Find where the given text appears and provide that cell's center as [x, y] coordinate. 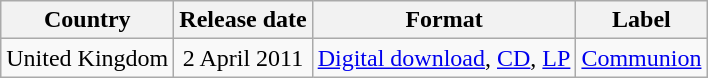
United Kingdom [88, 58]
2 April 2011 [243, 58]
Release date [243, 20]
Label [642, 20]
Format [444, 20]
Digital download, CD, LP [444, 58]
Communion [642, 58]
Country [88, 20]
